Provide the [X, Y] coordinate of the cell's center where the given text is located.  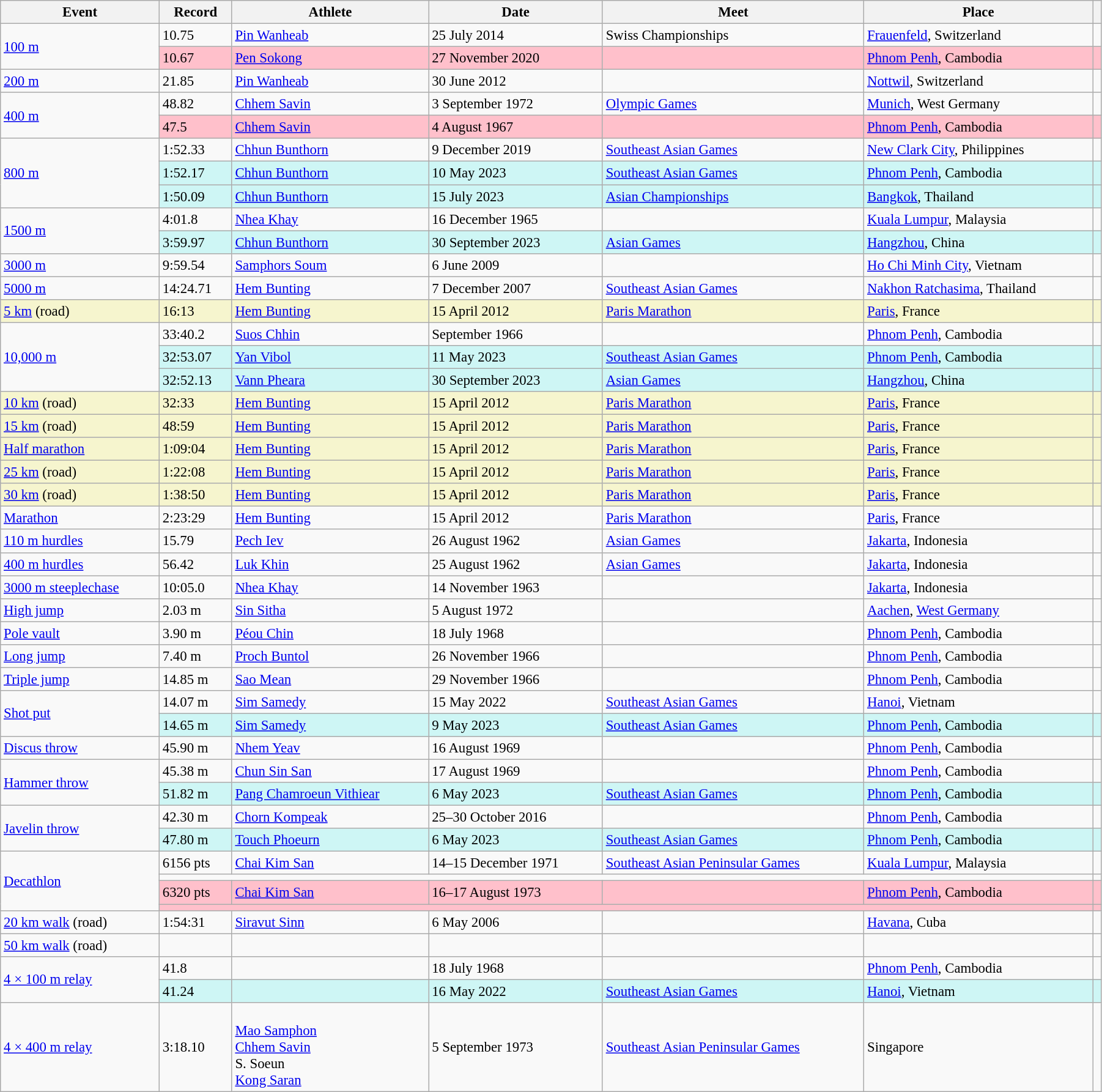
17 August 1969 [516, 771]
10:05.0 [196, 587]
45.90 m [196, 748]
Munich, West Germany [978, 104]
30 km (road) [80, 495]
9:59.54 [196, 265]
Siravut Sinn [330, 922]
6 May 2006 [516, 922]
32:33 [196, 403]
6156 pts [196, 863]
September 1966 [516, 334]
1500 m [80, 230]
7 December 2007 [516, 288]
Shot put [80, 713]
110 m hurdles [80, 541]
25–30 October 2016 [516, 817]
48:59 [196, 426]
Yan Vibol [330, 357]
Place [978, 12]
3 September 1972 [516, 104]
Pole vault [80, 633]
Nottwil, Switzerland [978, 81]
Nhem Yeav [330, 748]
Frauenfeld, Switzerland [978, 35]
3000 m [80, 265]
3:59.97 [196, 242]
Bangkok, Thailand [978, 196]
14–15 December 1971 [516, 863]
25 August 1962 [516, 564]
Swiss Championships [733, 35]
20 km walk (road) [80, 922]
9 May 2023 [516, 725]
Marathon [80, 518]
Discus throw [80, 748]
5 August 1972 [516, 610]
15 km (road) [80, 426]
1:54:31 [196, 922]
10 km (road) [80, 403]
Hammer throw [80, 783]
4:01.8 [196, 219]
Athlete [330, 12]
25 km (road) [80, 472]
6 June 2009 [516, 265]
Chun Sin San [330, 771]
14.65 m [196, 725]
1:52.33 [196, 150]
10,000 m [80, 357]
Date [516, 12]
Half marathon [80, 449]
16 August 1969 [516, 748]
Singapore [978, 1047]
47.80 m [196, 840]
Aachen, West Germany [978, 610]
High jump [80, 610]
New Clark City, Philippines [978, 150]
5 km (road) [80, 311]
Péou Chin [330, 633]
3.90 m [196, 633]
26 November 1966 [516, 656]
10.75 [196, 35]
Record [196, 12]
15 July 2023 [516, 196]
32:52.13 [196, 380]
41.8 [196, 968]
100 m [80, 46]
27 November 2020 [516, 58]
1:52.17 [196, 173]
33:40.2 [196, 334]
Pech Iev [330, 541]
Asian Championships [733, 196]
Mao SamphonChhem SavinS. SoeunKong Saran [330, 1047]
6320 pts [196, 893]
51.82 m [196, 794]
Event [80, 12]
1:22:08 [196, 472]
10 May 2023 [516, 173]
11 May 2023 [516, 357]
5 September 1973 [516, 1047]
Meet [733, 12]
42.30 m [196, 817]
200 m [80, 81]
Luk Khin [330, 564]
9 December 2019 [516, 150]
30 June 2012 [516, 81]
3000 m steeplechase [80, 587]
15.79 [196, 541]
14.85 m [196, 679]
15 May 2022 [516, 702]
Sin Sitha [330, 610]
1:38:50 [196, 495]
Decathlon [80, 881]
10.67 [196, 58]
Javelin throw [80, 828]
5000 m [80, 288]
14.07 m [196, 702]
2:23:29 [196, 518]
16 May 2022 [516, 991]
7.40 m [196, 656]
Chorn Kompeak [330, 817]
4 × 100 m relay [80, 979]
41.24 [196, 991]
Samphors Soum [330, 265]
Ho Chi Minh City, Vietnam [978, 265]
29 November 1966 [516, 679]
800 m [80, 173]
56.42 [196, 564]
3:18.10 [196, 1047]
Sao Mean [330, 679]
Nakhon Ratchasima, Thailand [978, 288]
1:50.09 [196, 196]
Olympic Games [733, 104]
50 km walk (road) [80, 945]
16:13 [196, 311]
Vann Pheara [330, 380]
Pen Sokong [330, 58]
Suos Chhin [330, 334]
21.85 [196, 81]
Proch Buntol [330, 656]
16–17 August 1973 [516, 893]
2.03 m [196, 610]
400 m hurdles [80, 564]
400 m [80, 115]
Pang Chamroeun Vithiear [330, 794]
14 November 1963 [516, 587]
Touch Phoeurn [330, 840]
47.5 [196, 127]
Havana, Cuba [978, 922]
16 December 1965 [516, 219]
1:09:04 [196, 449]
45.38 m [196, 771]
4 August 1967 [516, 127]
Triple jump [80, 679]
48.82 [196, 104]
Long jump [80, 656]
4 × 400 m relay [80, 1047]
25 July 2014 [516, 35]
32:53.07 [196, 357]
26 August 1962 [516, 541]
14:24.71 [196, 288]
